For the text-containing cell, return its midpoint in (x, y) coordinate format. 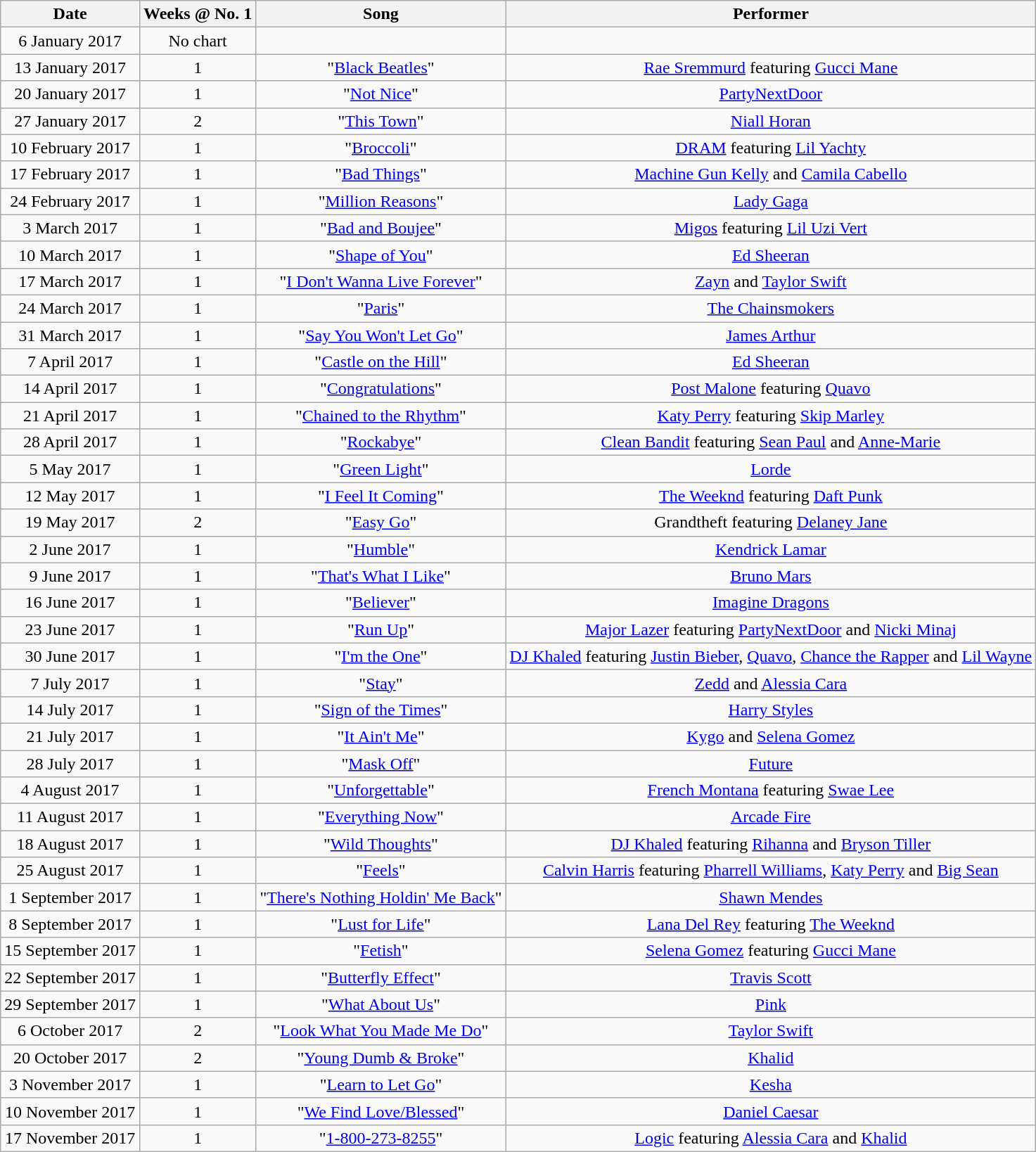
28 April 2017 (70, 442)
Rae Sremmurd featuring Gucci Mane (771, 68)
"Million Reasons" (381, 201)
"Everything Now" (381, 817)
Kendrick Lamar (771, 549)
24 February 2017 (70, 201)
"There's Nothing Holdin' Me Back" (381, 897)
Major Lazer featuring PartyNextDoor and Nicki Minaj (771, 629)
Zayn and Taylor Swift (771, 281)
"Easy Go" (381, 523)
20 January 2017 (70, 94)
Pink (771, 1004)
Arcade Fire (771, 817)
23 June 2017 (70, 629)
"I Feel It Coming" (381, 496)
Taylor Swift (771, 1031)
Daniel Caesar (771, 1111)
14 April 2017 (70, 389)
"Believer" (381, 603)
19 May 2017 (70, 523)
"Rockabye" (381, 442)
"Green Light" (381, 469)
"Unforgettable" (381, 791)
"Stay" (381, 683)
DRAM featuring Lil Yachty (771, 148)
22 September 2017 (70, 978)
Calvin Harris featuring Pharrell Williams, Katy Perry and Big Sean (771, 871)
8 September 2017 (70, 924)
"Not Nice" (381, 94)
"Broccoli" (381, 148)
The Weeknd featuring Daft Punk (771, 496)
"Bad and Boujee" (381, 228)
Machine Gun Kelly and Camila Cabello (771, 174)
Post Malone featuring Quavo (771, 389)
28 July 2017 (70, 763)
Kygo and Selena Gomez (771, 736)
"Black Beatles" (381, 68)
6 January 2017 (70, 41)
Grandtheft featuring Delaney Jane (771, 523)
"Bad Things" (381, 174)
"It Ain't Me" (381, 736)
21 April 2017 (70, 416)
"Paris" (381, 308)
"I'm the One" (381, 656)
Lorde (771, 469)
Katy Perry featuring Skip Marley (771, 416)
"Feels" (381, 871)
"Butterfly Effect" (381, 978)
Zedd and Alessia Cara (771, 683)
Performer (771, 14)
DJ Khaled featuring Rihanna and Bryson Tiller (771, 844)
16 June 2017 (70, 603)
27 January 2017 (70, 121)
Song (381, 14)
18 August 2017 (70, 844)
"What About Us" (381, 1004)
"Shape of You" (381, 255)
DJ Khaled featuring Justin Bieber, Quavo, Chance the Rapper and Lil Wayne (771, 656)
Harry Styles (771, 710)
Date (70, 14)
"Run Up" (381, 629)
PartyNextDoor (771, 94)
French Montana featuring Swae Lee (771, 791)
6 October 2017 (70, 1031)
Lana Del Rey featuring The Weeknd (771, 924)
"Chained to the Rhythm" (381, 416)
"Say You Won't Let Go" (381, 335)
Shawn Mendes (771, 897)
Clean Bandit featuring Sean Paul and Anne-Marie (771, 442)
Selena Gomez featuring Gucci Mane (771, 951)
"Congratulations" (381, 389)
Future (771, 763)
21 July 2017 (70, 736)
"We Find Love/Blessed" (381, 1111)
20 October 2017 (70, 1058)
11 August 2017 (70, 817)
5 May 2017 (70, 469)
15 September 2017 (70, 951)
"1-800-273-8255" (381, 1138)
Lady Gaga (771, 201)
"Mask Off" (381, 763)
Migos featuring Lil Uzi Vert (771, 228)
3 March 2017 (70, 228)
Khalid (771, 1058)
"Humble" (381, 549)
31 March 2017 (70, 335)
"Look What You Made Me Do" (381, 1031)
James Arthur (771, 335)
10 March 2017 (70, 255)
Weeks @ No. 1 (197, 14)
No chart (197, 41)
14 July 2017 (70, 710)
25 August 2017 (70, 871)
29 September 2017 (70, 1004)
17 February 2017 (70, 174)
1 September 2017 (70, 897)
Travis Scott (771, 978)
30 June 2017 (70, 656)
"Lust for Life" (381, 924)
"This Town" (381, 121)
10 February 2017 (70, 148)
12 May 2017 (70, 496)
Logic featuring Alessia Cara and Khalid (771, 1138)
7 April 2017 (70, 362)
"Wild Thoughts" (381, 844)
3 November 2017 (70, 1084)
"I Don't Wanna Live Forever" (381, 281)
Bruno Mars (771, 576)
17 November 2017 (70, 1138)
"Sign of the Times" (381, 710)
"Castle on the Hill" (381, 362)
Niall Horan (771, 121)
"Fetish" (381, 951)
4 August 2017 (70, 791)
9 June 2017 (70, 576)
The Chainsmokers (771, 308)
13 January 2017 (70, 68)
10 November 2017 (70, 1111)
"Young Dumb & Broke" (381, 1058)
17 March 2017 (70, 281)
7 July 2017 (70, 683)
Kesha (771, 1084)
"That's What I Like" (381, 576)
Imagine Dragons (771, 603)
2 June 2017 (70, 549)
24 March 2017 (70, 308)
"Learn to Let Go" (381, 1084)
